Detect which cell encompasses the target text, then output its (X, Y) center coordinate. 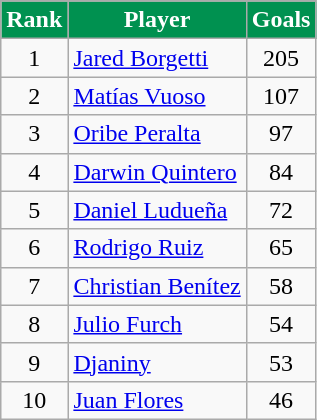
97 (281, 134)
Rank (34, 20)
205 (281, 58)
Goals (281, 20)
2 (34, 96)
54 (281, 324)
58 (281, 286)
5 (34, 210)
72 (281, 210)
Daniel Ludueña (157, 210)
8 (34, 324)
Oribe Peralta (157, 134)
6 (34, 248)
65 (281, 248)
84 (281, 172)
Matías Vuoso (157, 96)
7 (34, 286)
Darwin Quintero (157, 172)
Player (157, 20)
4 (34, 172)
Rodrigo Ruiz (157, 248)
Juan Flores (157, 400)
107 (281, 96)
Julio Furch (157, 324)
10 (34, 400)
53 (281, 362)
3 (34, 134)
Christian Benítez (157, 286)
Jared Borgetti (157, 58)
1 (34, 58)
46 (281, 400)
Djaniny (157, 362)
9 (34, 362)
